Capture the cell that displays the provided text and extract its (X, Y) central coordinate. 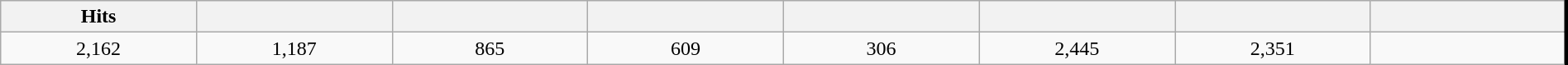
2,162 (99, 48)
306 (882, 48)
865 (490, 48)
609 (686, 48)
Hits (99, 17)
2,445 (1077, 48)
2,351 (1272, 48)
1,187 (294, 48)
